Return the (x, y) coordinate for the center point of the cell that contains the specified text.  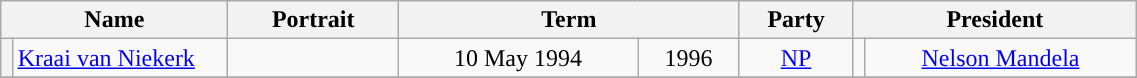
Party (796, 20)
1996 (689, 58)
Portrait (314, 20)
NP (796, 58)
Name (114, 20)
10 May 1994 (518, 58)
Term (568, 20)
President (995, 20)
Kraai van Niekerk (120, 58)
Nelson Mandela (1000, 58)
